Capture the cell that displays the provided text and extract its [x, y] central coordinate. 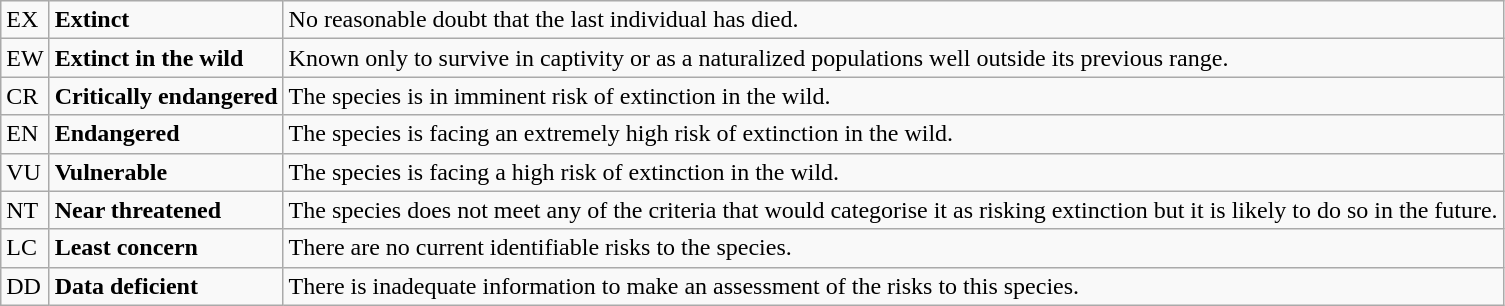
The species does not meet any of the criteria that would categorise it as risking extinction but it is likely to do so in the future. [893, 210]
There are no current identifiable risks to the species. [893, 248]
Critically endangered [166, 96]
DD [25, 286]
Endangered [166, 134]
EW [25, 58]
Extinct in the wild [166, 58]
The species is in imminent risk of extinction in the wild. [893, 96]
The species is facing a high risk of extinction in the wild. [893, 172]
Known only to survive in captivity or as a naturalized populations well outside its previous range. [893, 58]
VU [25, 172]
Data deficient [166, 286]
EN [25, 134]
LC [25, 248]
Near threatened [166, 210]
Extinct [166, 20]
CR [25, 96]
The species is facing an extremely high risk of extinction in the wild. [893, 134]
NT [25, 210]
Vulnerable [166, 172]
No reasonable doubt that the last individual has died. [893, 20]
There is inadequate information to make an assessment of the risks to this species. [893, 286]
Least concern [166, 248]
EX [25, 20]
